Return the [x, y] coordinate for the center point of the cell that contains the specified text.  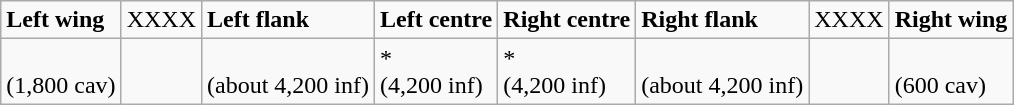
Left flank [288, 20]
Right centre [567, 20]
Left centre [436, 20]
Right wing [951, 20]
Left wing [61, 20]
Right flank [722, 20]
(1,800 cav) [61, 72]
(600 cav) [951, 72]
